Search for the cell housing the specified text and yield its [X, Y] center coordinate. 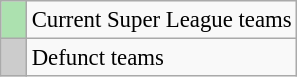
Defunct teams [162, 58]
Current Super League teams [162, 20]
